Extract the [x, y] coordinate from the center of the cell holding the provided text.  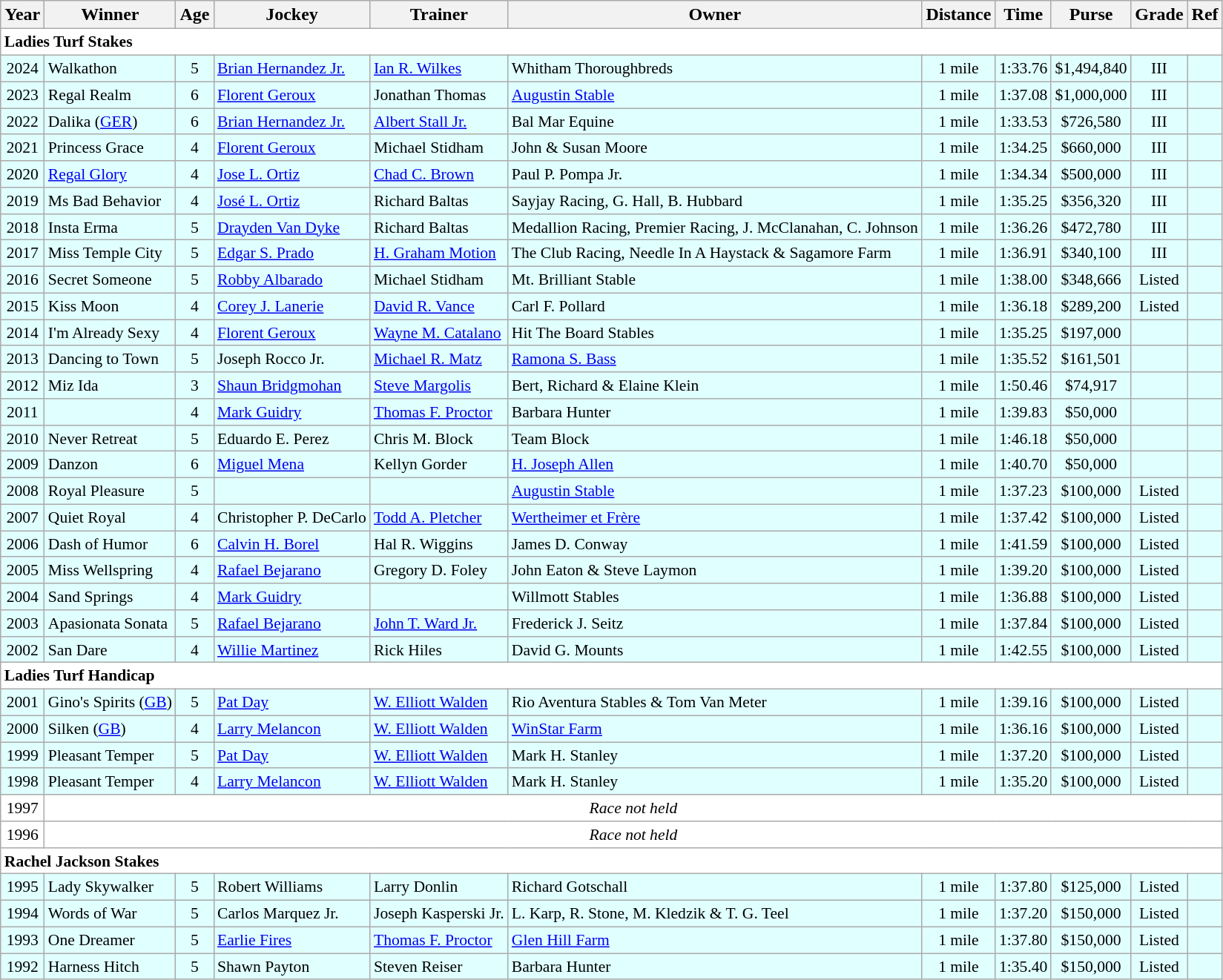
Frederick J. Seitz [715, 623]
Carlos Marquez Jr. [292, 913]
1:33.76 [1023, 68]
1:37.08 [1023, 95]
Medallion Racing, Premier Racing, J. McClanahan, C. Johnson [715, 227]
Robby Albarado [292, 279]
Words of War [110, 913]
Grade [1159, 15]
1:36.16 [1023, 729]
1:39.20 [1023, 570]
2012 [22, 385]
$356,320 [1090, 201]
Carl F. Pollard [715, 306]
Larry Donlin [439, 887]
Michael R. Matz [439, 359]
Bal Mar Equine [715, 122]
Distance [958, 15]
2008 [22, 491]
2017 [22, 254]
Wayne M. Catalano [439, 333]
Team Block [715, 438]
2014 [22, 333]
Ramona S. Bass [715, 359]
Royal Pleasure [110, 491]
1:36.91 [1023, 254]
1:35.52 [1023, 359]
2005 [22, 570]
Robert Williams [292, 887]
Rachel Jackson Stakes [611, 861]
Ms Bad Behavior [110, 201]
Calvin H. Borel [292, 544]
$348,666 [1090, 279]
2019 [22, 201]
Hit The Board Stables [715, 333]
John T. Ward Jr. [439, 623]
2024 [22, 68]
1993 [22, 940]
Trainer [439, 15]
H. Graham Motion [439, 254]
1:40.70 [1023, 465]
2003 [22, 623]
Apasionata Sonata [110, 623]
Harness Hitch [110, 967]
1:50.46 [1023, 385]
1:38.00 [1023, 279]
1:36.88 [1023, 597]
Owner [715, 15]
2015 [22, 306]
Miss Temple City [110, 254]
Ian R. Wilkes [439, 68]
L. Karp, R. Stone, M. Kledzik & T. G. Teel [715, 913]
2011 [22, 412]
One Dreamer [110, 940]
Secret Someone [110, 279]
Whitham Thoroughbreds [715, 68]
1:37.23 [1023, 491]
Wertheimer et Frère [715, 517]
David G. Mounts [715, 649]
Age [194, 15]
Jockey [292, 15]
$1,494,840 [1090, 68]
Steven Reiser [439, 967]
Ref [1204, 15]
$726,580 [1090, 122]
Miz Ida [110, 385]
Jose L. Ortiz [292, 174]
Rick Hiles [439, 649]
1:36.26 [1023, 227]
2001 [22, 702]
Glen Hill Farm [715, 940]
1:33.53 [1023, 122]
$660,000 [1090, 148]
2010 [22, 438]
1:36.18 [1023, 306]
David R. Vance [439, 306]
$500,000 [1090, 174]
Richard Gotschall [715, 887]
Albert Stall Jr. [439, 122]
Lady Skywalker [110, 887]
Year [22, 15]
2004 [22, 597]
Ladies Turf Handicap [611, 676]
Gino's Spirits (GB) [110, 702]
Danzon [110, 465]
2009 [22, 465]
Eduardo E. Perez [292, 438]
WinStar Farm [715, 729]
Earlie Fires [292, 940]
Kiss Moon [110, 306]
Todd A. Pletcher [439, 517]
Walkathon [110, 68]
Purse [1090, 15]
2020 [22, 174]
1:35.20 [1023, 781]
$289,200 [1090, 306]
Never Retreat [110, 438]
1:41.59 [1023, 544]
Hal R. Wiggins [439, 544]
Sayjay Racing, G. Hall, B. Hubbard [715, 201]
Dancing to Town [110, 359]
Joseph Rocco Jr. [292, 359]
2000 [22, 729]
Regal Glory [110, 174]
The Club Racing, Needle In A Haystack & Sagamore Farm [715, 254]
Chad C. Brown [439, 174]
1:37.84 [1023, 623]
Silken (GB) [110, 729]
Regal Realm [110, 95]
1999 [22, 755]
Ladies Turf Stakes [611, 42]
1:37.42 [1023, 517]
1:34.25 [1023, 148]
Shaun Bridgmohan [292, 385]
Steve Margolis [439, 385]
1996 [22, 835]
Princess Grace [110, 148]
2007 [22, 517]
José L. Ortiz [292, 201]
Sand Springs [110, 597]
Gregory D. Foley [439, 570]
Time [1023, 15]
2016 [22, 279]
$161,501 [1090, 359]
Willie Martinez [292, 649]
I'm Already Sexy [110, 333]
Dalika (GER) [110, 122]
Quiet Royal [110, 517]
1994 [22, 913]
1998 [22, 781]
2023 [22, 95]
Dash of Humor [110, 544]
1997 [22, 808]
Chris M. Block [439, 438]
Edgar S. Prado [292, 254]
1:39.16 [1023, 702]
1:39.83 [1023, 412]
Christopher P. DeCarlo [292, 517]
H. Joseph Allen [715, 465]
Joseph Kasperski Jr. [439, 913]
$1,000,000 [1090, 95]
Shawn Payton [292, 967]
Bert, Richard & Elaine Klein [715, 385]
Rio Aventura Stables & Tom Van Meter [715, 702]
2013 [22, 359]
James D. Conway [715, 544]
Winner [110, 15]
2018 [22, 227]
2006 [22, 544]
Insta Erma [110, 227]
Jonathan Thomas [439, 95]
Miguel Mena [292, 465]
1:42.55 [1023, 649]
1:34.34 [1023, 174]
1995 [22, 887]
$472,780 [1090, 227]
San Dare [110, 649]
$125,000 [1090, 887]
Kellyn Gorder [439, 465]
2022 [22, 122]
Corey J. Lanerie [292, 306]
Paul P. Pompa Jr. [715, 174]
$74,917 [1090, 385]
2002 [22, 649]
Mt. Brilliant Stable [715, 279]
John & Susan Moore [715, 148]
Willmott Stables [715, 597]
1:35.40 [1023, 967]
Miss Wellspring [110, 570]
3 [194, 385]
$197,000 [1090, 333]
1992 [22, 967]
2021 [22, 148]
Drayden Van Dyke [292, 227]
1:46.18 [1023, 438]
John Eaton & Steve Laymon [715, 570]
$340,100 [1090, 254]
